Pinpoint the cell where the given text exists, returning its (X, Y) midpoint coordinate. 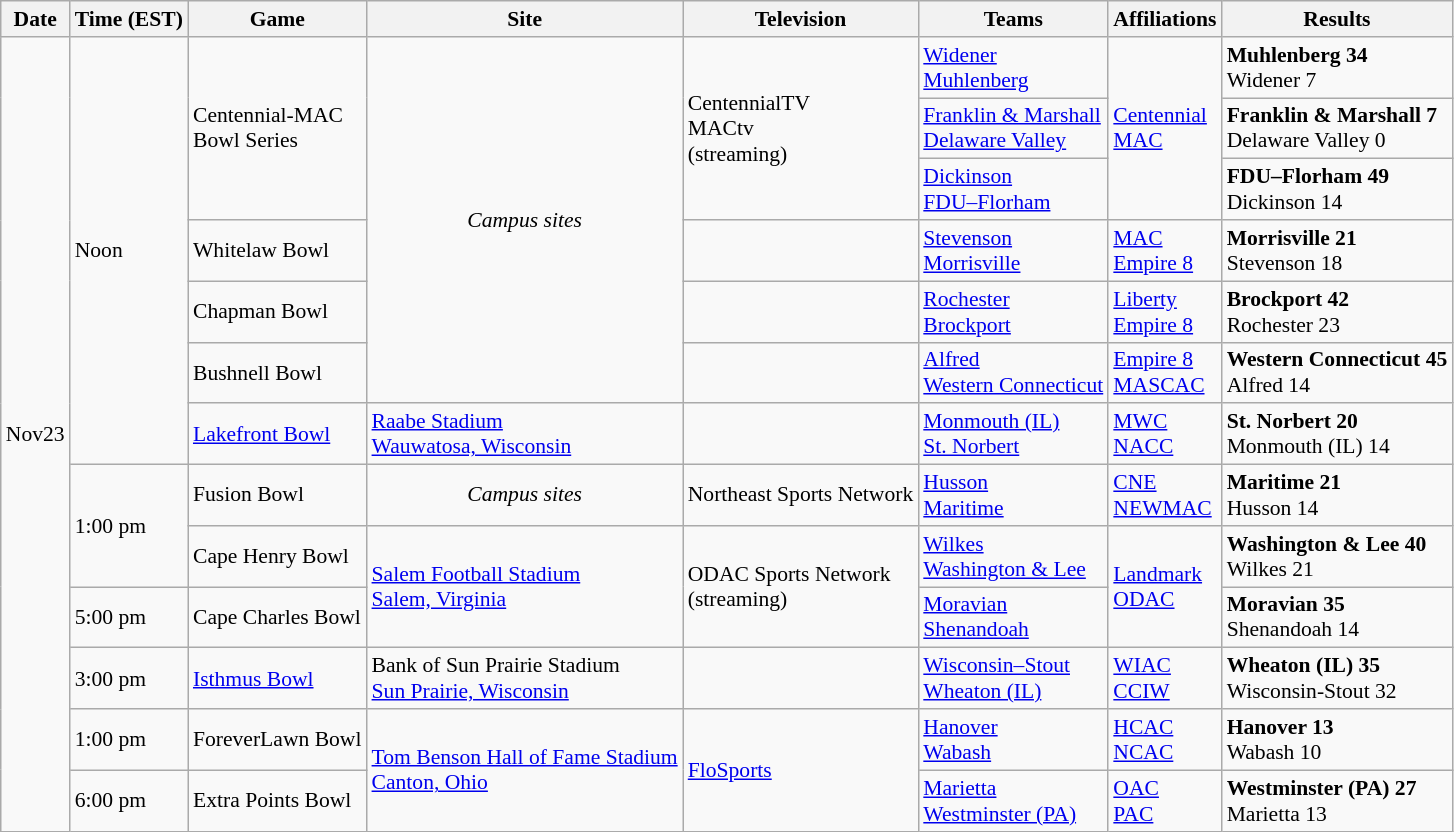
Bank of Sun Prairie StadiumSun Prairie, Wisconsin (525, 678)
LandmarkODAC (1164, 587)
WIACCCIW (1164, 678)
FDU–Florham 49Dickinson 14 (1338, 190)
FloSports (801, 770)
MariettaWestminster (PA) (1013, 800)
MWCNACC (1164, 434)
Northeast Sports Network (801, 496)
Game (278, 19)
WidenerMuhlenberg (1013, 68)
Westminster (PA) 27Marietta 13 (1338, 800)
Cape Henry Bowl (278, 556)
LibertyEmpire 8 (1164, 312)
Centennial-MACBowl Series (278, 128)
Teams (1013, 19)
MoravianShenandoah (1013, 618)
Washington & Lee 40Wilkes 21 (1338, 556)
Tom Benson Hall of Fame StadiumCanton, Ohio (525, 770)
Wheaton (IL) 35Wisconsin-Stout 32 (1338, 678)
Maritime 21Husson 14 (1338, 496)
Nov23 (36, 434)
RochesterBrockport (1013, 312)
Raabe StadiumWauwatosa, Wisconsin (525, 434)
Results (1338, 19)
3:00 pm (129, 678)
Date (36, 19)
Salem Football StadiumSalem, Virginia (525, 587)
Moravian 35Shenandoah 14 (1338, 618)
Muhlenberg 34Widener 7 (1338, 68)
Extra Points Bowl (278, 800)
ODAC Sports Network(streaming) (801, 587)
Noon (129, 251)
6:00 pm (129, 800)
CentennialTVMACtv(streaming) (801, 128)
5:00 pm (129, 618)
Empire 8MASCAC (1164, 372)
Television (801, 19)
Fusion Bowl (278, 496)
Franklin & MarshallDelaware Valley (1013, 128)
ForeverLawn Bowl (278, 740)
Western Connecticut 45Alfred 14 (1338, 372)
WilkesWashington & Lee (1013, 556)
Isthmus Bowl (278, 678)
Monmouth (IL)St. Norbert (1013, 434)
St. Norbert 20Monmouth (IL) 14 (1338, 434)
CNENEWMAC (1164, 496)
HussonMaritime (1013, 496)
Brockport 42Rochester 23 (1338, 312)
Time (EST) (129, 19)
Lakefront Bowl (278, 434)
Site (525, 19)
Hanover 13Wabash 10 (1338, 740)
Wisconsin–StoutWheaton (IL) (1013, 678)
Affiliations (1164, 19)
MACEmpire 8 (1164, 250)
OACPAC (1164, 800)
StevensonMorrisville (1013, 250)
Cape Charles Bowl (278, 618)
Chapman Bowl (278, 312)
CentennialMAC (1164, 128)
HCACNCAC (1164, 740)
Morrisville 21Stevenson 18 (1338, 250)
Whitelaw Bowl (278, 250)
Bushnell Bowl (278, 372)
Franklin & Marshall 7Delaware Valley 0 (1338, 128)
HanoverWabash (1013, 740)
AlfredWestern Connecticut (1013, 372)
DickinsonFDU–Florham (1013, 190)
